Detect which cell encompasses the target text, then output its [X, Y] center coordinate. 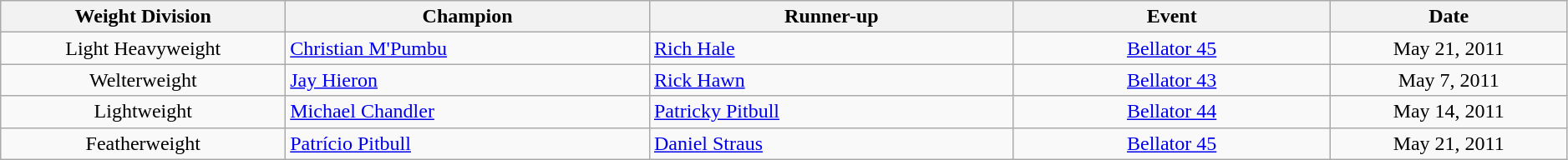
Weight Division [144, 17]
Patricky Pitbull [831, 112]
Event [1171, 17]
Featherweight [144, 143]
Rick Hawn [831, 80]
Bellator 44 [1171, 112]
May 7, 2011 [1449, 80]
Date [1449, 17]
Light Heavyweight [144, 48]
Daniel Straus [831, 143]
Michael Chandler [468, 112]
Champion [468, 17]
Jay Hieron [468, 80]
May 14, 2011 [1449, 112]
Patrício Pitbull [468, 143]
Lightweight [144, 112]
Welterweight [144, 80]
Rich Hale [831, 48]
Runner-up [831, 17]
Bellator 43 [1171, 80]
Christian M'Pumbu [468, 48]
